Determine the [x, y] coordinate at the center of the cell enclosing the given text.  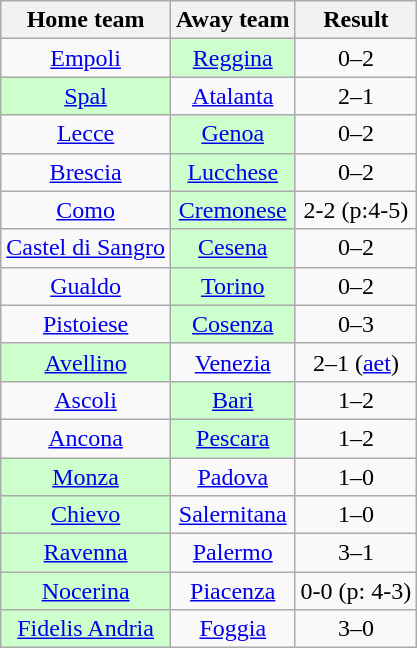
Genoa [232, 134]
Chievo [86, 515]
0–3 [356, 324]
Atalanta [232, 96]
3–0 [356, 629]
Lucchese [232, 172]
Ascoli [86, 400]
Cosenza [232, 324]
Pistoiese [86, 324]
Avellino [86, 362]
Ravenna [86, 553]
Nocerina [86, 591]
2–1 [356, 96]
Foggia [232, 629]
Monza [86, 477]
Brescia [86, 172]
Spal [86, 96]
Padova [232, 477]
Bari [232, 400]
Ancona [86, 438]
Away team [232, 20]
Salernitana [232, 515]
3–1 [356, 553]
Home team [86, 20]
Cesena [232, 248]
Pescara [232, 438]
2–1 (aet) [356, 362]
2-2 (p:4-5) [356, 210]
Venezia [232, 362]
Cremonese [232, 210]
Torino [232, 286]
0-0 (p: 4-3) [356, 591]
Piacenza [232, 591]
Palermo [232, 553]
Reggina [232, 58]
Fidelis Andria [86, 629]
Empoli [86, 58]
Gualdo [86, 286]
Como [86, 210]
Lecce [86, 134]
Castel di Sangro [86, 248]
Result [356, 20]
